Capture the cell that displays the provided text and extract its (X, Y) central coordinate. 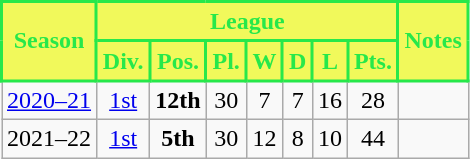
Pos. (178, 61)
2021–22 (50, 138)
5th (178, 138)
W (264, 61)
2020–21 (50, 100)
Pts. (374, 61)
League (248, 22)
12th (178, 100)
44 (374, 138)
L (330, 61)
8 (298, 138)
D (298, 61)
Season (50, 42)
16 (330, 100)
Div. (124, 61)
28 (374, 100)
Notes (433, 42)
Pl. (226, 61)
12 (264, 138)
10 (330, 138)
